Return (X, Y) of the center of cell containing provided text 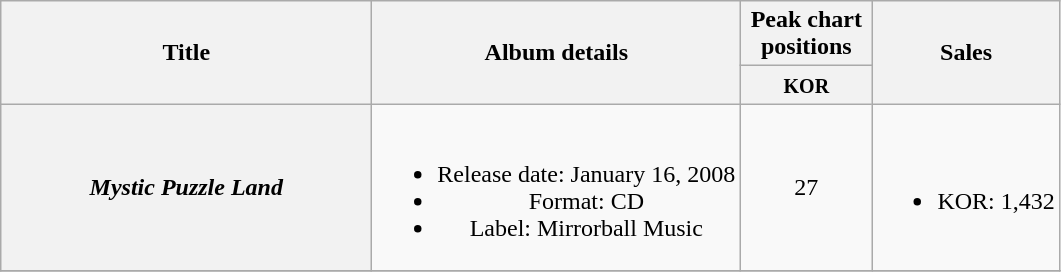
Mystic Puzzle Land (186, 188)
Peak chart positions (806, 34)
27 (806, 188)
Title (186, 52)
Sales (966, 52)
Release date: January 16, 2008Format: CDLabel: Mirrorball Music (556, 188)
KOR: 1,432 (966, 188)
KOR (806, 85)
Album details (556, 52)
